Determine the (X, Y) coordinate at the center of the cell enclosing the given text.  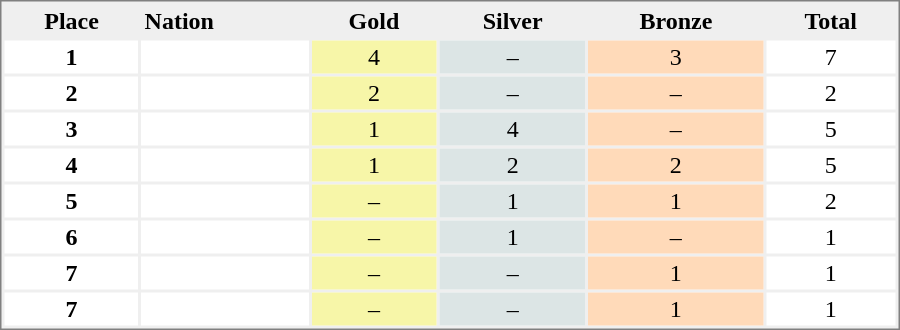
Bronze (676, 20)
Total (830, 20)
Silver (513, 20)
Nation (226, 20)
Place (71, 20)
Gold (374, 20)
6 (71, 236)
